From the cell containing the given text, extract its center point as (x, y) coordinate. 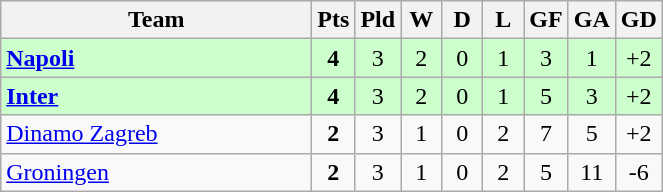
Dinamo Zagreb (156, 134)
GD (638, 20)
W (422, 20)
Team (156, 20)
11 (592, 172)
L (504, 20)
7 (546, 134)
Groningen (156, 172)
Inter (156, 96)
Napoli (156, 58)
GF (546, 20)
Pts (334, 20)
GA (592, 20)
D (462, 20)
Pld (378, 20)
-6 (638, 172)
